Provide the (x, y) coordinate of the cell's center where the given text is located.  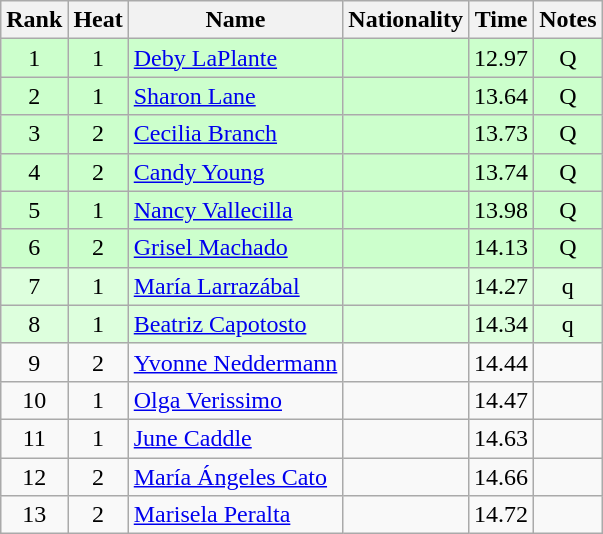
Marisela Peralta (236, 515)
14.66 (502, 477)
14.63 (502, 438)
Beatriz Capotosto (236, 324)
7 (34, 286)
13.74 (502, 172)
Nationality (406, 20)
Name (236, 20)
10 (34, 400)
Nancy Vallecilla (236, 210)
Cecilia Branch (236, 134)
June Caddle (236, 438)
Notes (568, 20)
13.64 (502, 96)
Yvonne Neddermann (236, 362)
5 (34, 210)
13.73 (502, 134)
14.44 (502, 362)
Sharon Lane (236, 96)
14.27 (502, 286)
14.47 (502, 400)
Candy Young (236, 172)
14.13 (502, 248)
13 (34, 515)
12 (34, 477)
9 (34, 362)
Deby LaPlante (236, 58)
6 (34, 248)
14.34 (502, 324)
8 (34, 324)
Rank (34, 20)
Heat (98, 20)
Grisel Machado (236, 248)
14.72 (502, 515)
13.98 (502, 210)
11 (34, 438)
4 (34, 172)
12.97 (502, 58)
Time (502, 20)
Olga Verissimo (236, 400)
María Ángeles Cato (236, 477)
3 (34, 134)
María Larrazábal (236, 286)
